For the text-containing cell, return its midpoint in (X, Y) coordinate format. 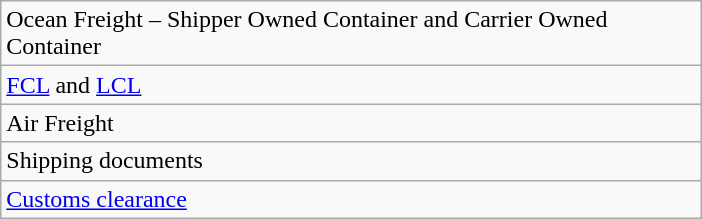
Customs clearance (352, 199)
Air Freight (352, 123)
FCL and LCL (352, 85)
Shipping documents (352, 161)
Ocean Freight – Shipper Owned Container and Carrier Owned Container (352, 34)
